Extract the (X, Y) coordinate from the center of the cell holding the provided text.  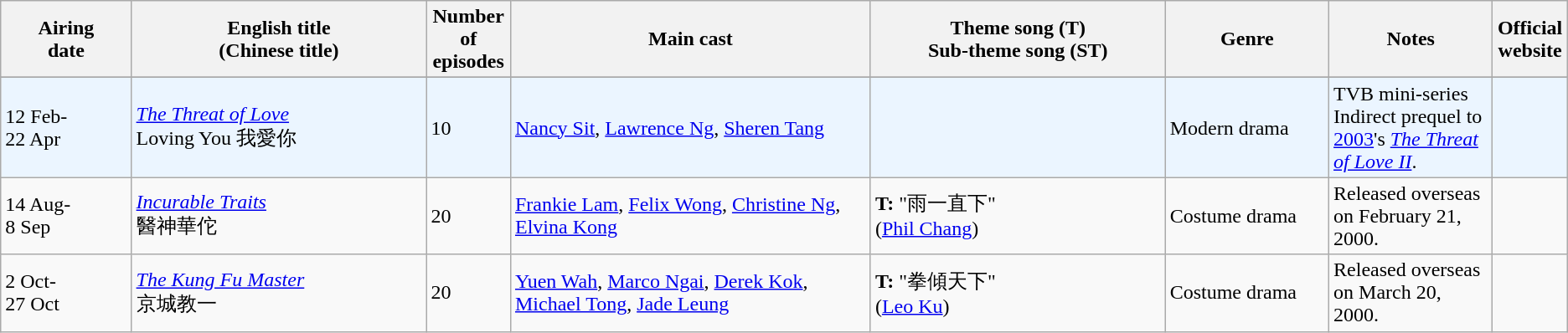
Airingdate (66, 39)
Frankie Lam, Felix Wong, Christine Ng, Elvina Kong (690, 216)
TVB mini-series Indirect prequel to 2003's The Threat of Love II. (1411, 127)
Released overseas on February 21, 2000. (1411, 216)
Released overseas on March 20, 2000. (1411, 293)
Official website (1529, 39)
The Kung Fu Master 京城教一 (279, 293)
Nancy Sit, Lawrence Ng, Sheren Tang (690, 127)
12 Feb- 22 Apr (66, 127)
Notes (1411, 39)
Modern drama (1246, 127)
2 Oct- 27 Oct (66, 293)
Number of episodes (469, 39)
Main cast (690, 39)
English title (Chinese title) (279, 39)
Yuen Wah, Marco Ngai, Derek Kok, Michael Tong, Jade Leung (690, 293)
Incurable Traits 醫神華佗 (279, 216)
Genre (1246, 39)
T: "雨一直下" (Phil Chang) (1018, 216)
14 Aug- 8 Sep (66, 216)
T: "拳傾天下" (Leo Ku) (1018, 293)
Theme song (T) Sub-theme song (ST) (1018, 39)
The Threat of Love Loving You 我愛你 (279, 127)
10 (469, 127)
